Determine the [X, Y] coordinate at the center of the cell enclosing the given text.  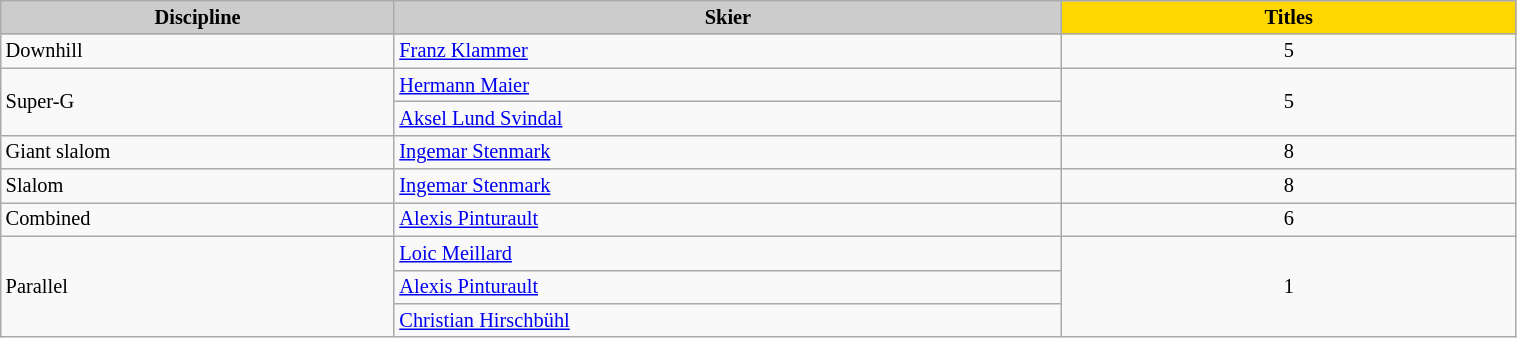
Discipline [198, 17]
Christian Hirschbühl [728, 320]
6 [1288, 219]
Skier [728, 17]
1 [1288, 286]
Super-G [198, 102]
Hermann Maier [728, 85]
Giant slalom [198, 152]
Aksel Lund Svindal [728, 118]
Slalom [198, 186]
Titles [1288, 17]
Downhill [198, 51]
Combined [198, 219]
Franz Klammer [728, 51]
Parallel [198, 286]
Loic Meillard [728, 253]
